Scan for the cell matching the given text and deliver its [X, Y] coordinate at center. 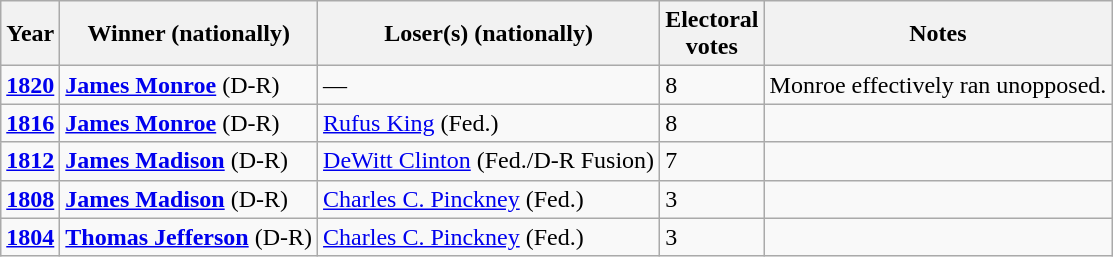
Year [30, 34]
Loser(s) (nationally) [489, 34]
Thomas Jefferson (D-R) [189, 237]
1820 [30, 85]
Winner (nationally) [189, 34]
— [489, 85]
1816 [30, 123]
1812 [30, 161]
Monroe effectively ran unopposed. [938, 85]
Notes [938, 34]
1808 [30, 199]
1804 [30, 237]
7 [712, 161]
DeWitt Clinton (Fed./D-R Fusion) [489, 161]
Rufus King (Fed.) [489, 123]
Electoralvotes [712, 34]
